Determine the (X, Y) coordinate at the center of the cell enclosing the given text.  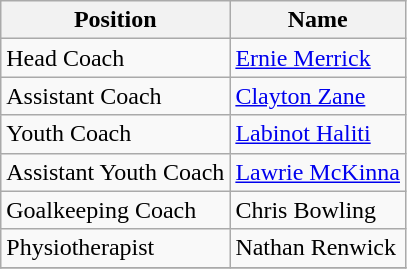
Ernie Merrick (318, 58)
Assistant Youth Coach (116, 172)
Lawrie McKinna (318, 172)
Head Coach (116, 58)
Labinot Haliti (318, 134)
Position (116, 20)
Goalkeeping Coach (116, 210)
Youth Coach (116, 134)
Name (318, 20)
Assistant Coach (116, 96)
Nathan Renwick (318, 248)
Physiotherapist (116, 248)
Chris Bowling (318, 210)
Clayton Zane (318, 96)
